Return [x, y] of the center of cell containing provided text 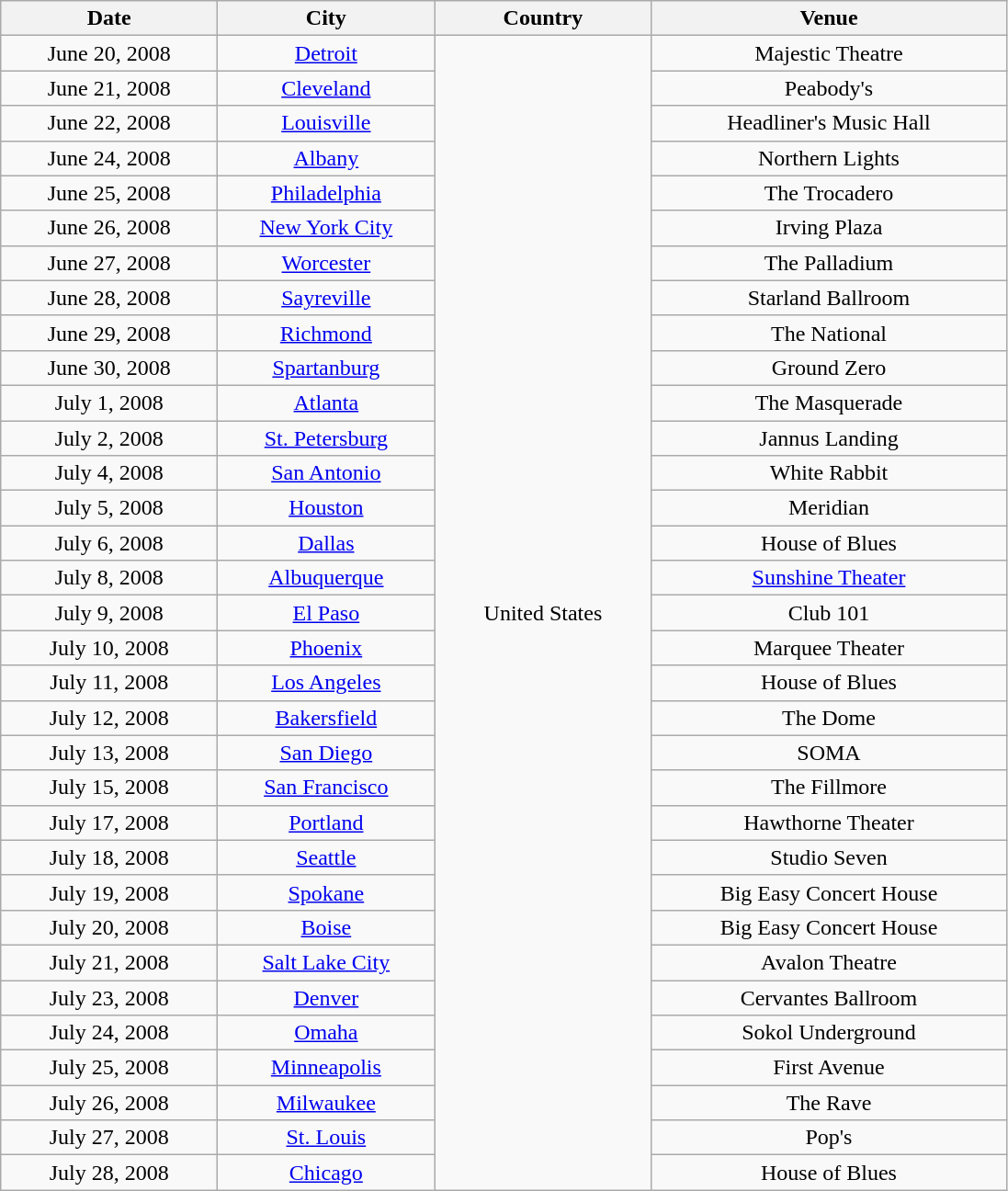
July 13, 2008 [109, 753]
Phoenix [326, 648]
SOMA [829, 753]
Sayreville [326, 298]
The Dome [829, 718]
July 15, 2008 [109, 788]
Houston [326, 508]
United States [543, 613]
Studio Seven [829, 857]
St. Petersburg [326, 438]
July 19, 2008 [109, 892]
Meridian [829, 508]
July 26, 2008 [109, 1103]
San Francisco [326, 788]
Seattle [326, 857]
Spokane [326, 892]
Los Angeles [326, 683]
Sunshine Theater [829, 578]
Irving Plaza [829, 228]
Marquee Theater [829, 648]
July 17, 2008 [109, 822]
Avalon Theatre [829, 962]
Albany [326, 158]
Hawthorne Theater [829, 822]
June 21, 2008 [109, 88]
The Masquerade [829, 403]
San Antonio [326, 473]
Richmond [326, 333]
Jannus Landing [829, 438]
Albuquerque [326, 578]
June 28, 2008 [109, 298]
Sokol Underground [829, 1033]
Milwaukee [326, 1103]
Boise [326, 927]
July 2, 2008 [109, 438]
July 28, 2008 [109, 1173]
The Trocadero [829, 193]
White Rabbit [829, 473]
July 4, 2008 [109, 473]
Pop's [829, 1138]
Omaha [326, 1033]
The Rave [829, 1103]
June 24, 2008 [109, 158]
July 11, 2008 [109, 683]
Cleveland [326, 88]
Date [109, 18]
Ground Zero [829, 368]
June 20, 2008 [109, 53]
Dallas [326, 543]
Denver [326, 997]
July 23, 2008 [109, 997]
Cervantes Ballroom [829, 997]
First Avenue [829, 1068]
July 5, 2008 [109, 508]
June 26, 2008 [109, 228]
Bakersfield [326, 718]
July 24, 2008 [109, 1033]
Majestic Theatre [829, 53]
July 9, 2008 [109, 613]
June 30, 2008 [109, 368]
Minneapolis [326, 1068]
July 20, 2008 [109, 927]
Portland [326, 822]
Peabody's [829, 88]
City [326, 18]
Chicago [326, 1173]
Worcester [326, 263]
St. Louis [326, 1138]
July 8, 2008 [109, 578]
San Diego [326, 753]
Club 101 [829, 613]
July 25, 2008 [109, 1068]
New York City [326, 228]
Spartanburg [326, 368]
The Fillmore [829, 788]
June 27, 2008 [109, 263]
The National [829, 333]
Headliner's Music Hall [829, 123]
El Paso [326, 613]
The Palladium [829, 263]
Atlanta [326, 403]
June 22, 2008 [109, 123]
Philadelphia [326, 193]
Salt Lake City [326, 962]
Detroit [326, 53]
Louisville [326, 123]
July 1, 2008 [109, 403]
Northern Lights [829, 158]
July 12, 2008 [109, 718]
July 6, 2008 [109, 543]
Country [543, 18]
July 10, 2008 [109, 648]
June 25, 2008 [109, 193]
July 18, 2008 [109, 857]
July 21, 2008 [109, 962]
June 29, 2008 [109, 333]
July 27, 2008 [109, 1138]
Venue [829, 18]
Starland Ballroom [829, 298]
